Detect which cell encompasses the target text, then output its [x, y] center coordinate. 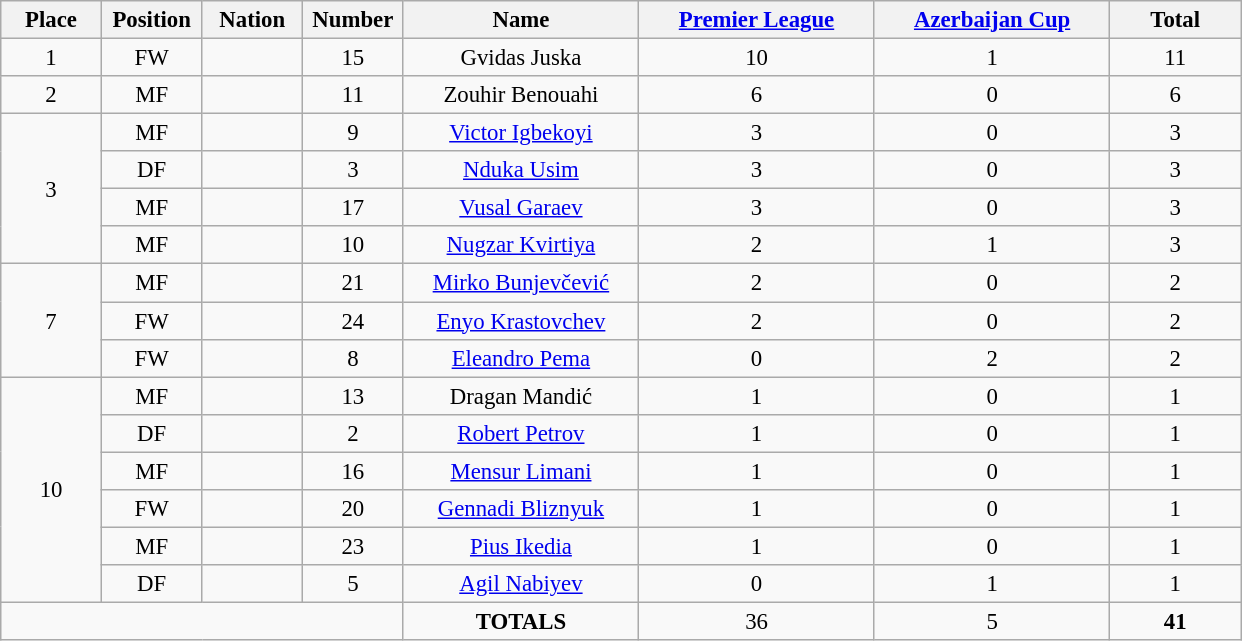
Position [152, 20]
24 [354, 321]
Victor Igbekoyi [521, 133]
Dragan Mandić [521, 396]
41 [1176, 621]
Place [52, 20]
Premier League [757, 20]
Pius Ikedia [521, 546]
7 [52, 320]
Total [1176, 20]
Gvidas Juska [521, 58]
Mensur Limani [521, 471]
16 [354, 471]
20 [354, 509]
Zouhir Benouahi [521, 95]
21 [354, 283]
TOTALS [521, 621]
Gennadi Bliznyuk [521, 509]
Nduka Usim [521, 170]
9 [354, 133]
Agil Nabiyev [521, 584]
17 [354, 208]
23 [354, 546]
Number [354, 20]
Name [521, 20]
Azerbaijan Cup [992, 20]
13 [354, 396]
Robert Petrov [521, 433]
Eleandro Pema [521, 358]
Vusal Garaev [521, 208]
Nugzar Kvirtiya [521, 245]
Mirko Bunjevčević [521, 283]
8 [354, 358]
36 [757, 621]
15 [354, 58]
Enyo Krastovchev [521, 321]
Nation [252, 20]
